From the cell containing the given text, extract its center point as (X, Y) coordinate. 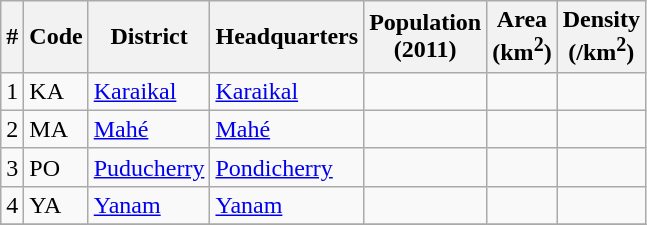
2 (12, 129)
Puducherry (149, 167)
Area (km2) (522, 37)
1 (12, 91)
4 (12, 205)
Pondicherry (287, 167)
Population (2011) (426, 37)
Code (56, 37)
KA (56, 91)
3 (12, 167)
# (12, 37)
YA (56, 205)
MA (56, 129)
Headquarters (287, 37)
PO (56, 167)
District (149, 37)
Density (/km2) (601, 37)
